Locate the cell with the specified text and output its (x, y) center coordinate. 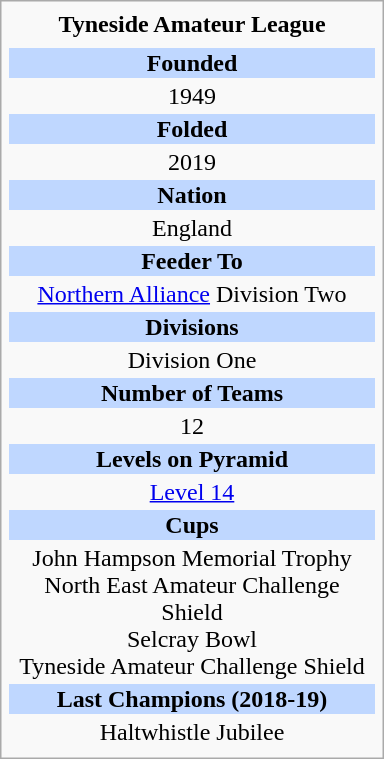
Cups (192, 525)
2019 (192, 162)
England (192, 228)
Last Champions (2018-19) (192, 699)
Nation (192, 195)
12 (192, 426)
Founded (192, 63)
Feeder To (192, 261)
Folded (192, 129)
Number of Teams (192, 393)
Haltwhistle Jubilee (192, 732)
Tyneside Amateur League (192, 24)
Northern Alliance Division Two (192, 294)
Division One (192, 360)
1949 (192, 96)
Level 14 (192, 492)
Levels on Pyramid (192, 459)
John Hampson Memorial TrophyNorth East Amateur Challenge ShieldSelcray BowlTyneside Amateur Challenge Shield (192, 612)
Divisions (192, 327)
